Provide the (x, y) coordinate of the cell's center where the given text is located.  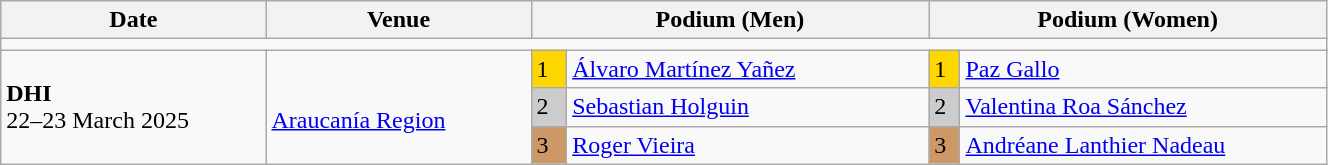
Podium (Women) (1128, 20)
Paz Gallo (1143, 69)
DHI 22–23 March 2025 (134, 107)
Araucanía Region (398, 107)
Podium (Men) (730, 20)
Date (134, 20)
Venue (398, 20)
Álvaro Martínez Yañez (748, 69)
Roger Vieira (748, 145)
Andréane Lanthier Nadeau (1143, 145)
Valentina Roa Sánchez (1143, 107)
Sebastian Holguin (748, 107)
